Identify which cell holds the provided text, then report its (X, Y) central coordinate. 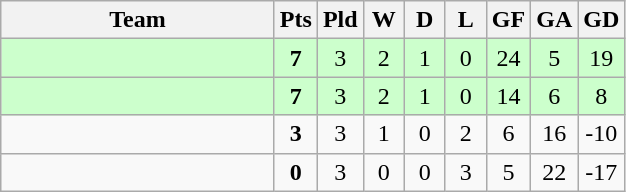
L (466, 20)
Pld (340, 20)
GA (554, 20)
GF (508, 20)
-17 (602, 172)
Pts (296, 20)
19 (602, 58)
D (424, 20)
24 (508, 58)
GD (602, 20)
W (384, 20)
22 (554, 172)
Team (138, 20)
14 (508, 96)
-10 (602, 134)
8 (602, 96)
16 (554, 134)
